Find where the given text appears and provide that cell's center as (X, Y) coordinate. 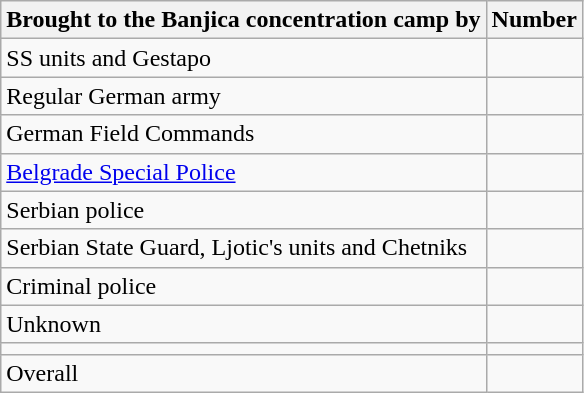
Criminal police (244, 286)
SS units and Gestapo (244, 58)
Regular German army (244, 96)
Belgrade Special Police (244, 172)
German Field Commands (244, 134)
Overall (244, 373)
Brought to the Banjica concentration camp by (244, 20)
Serbian State Guard, Ljotic's units and Chetniks (244, 248)
Serbian police (244, 210)
Number (534, 20)
Unknown (244, 324)
